Identify which cell holds the provided text, then report its (X, Y) central coordinate. 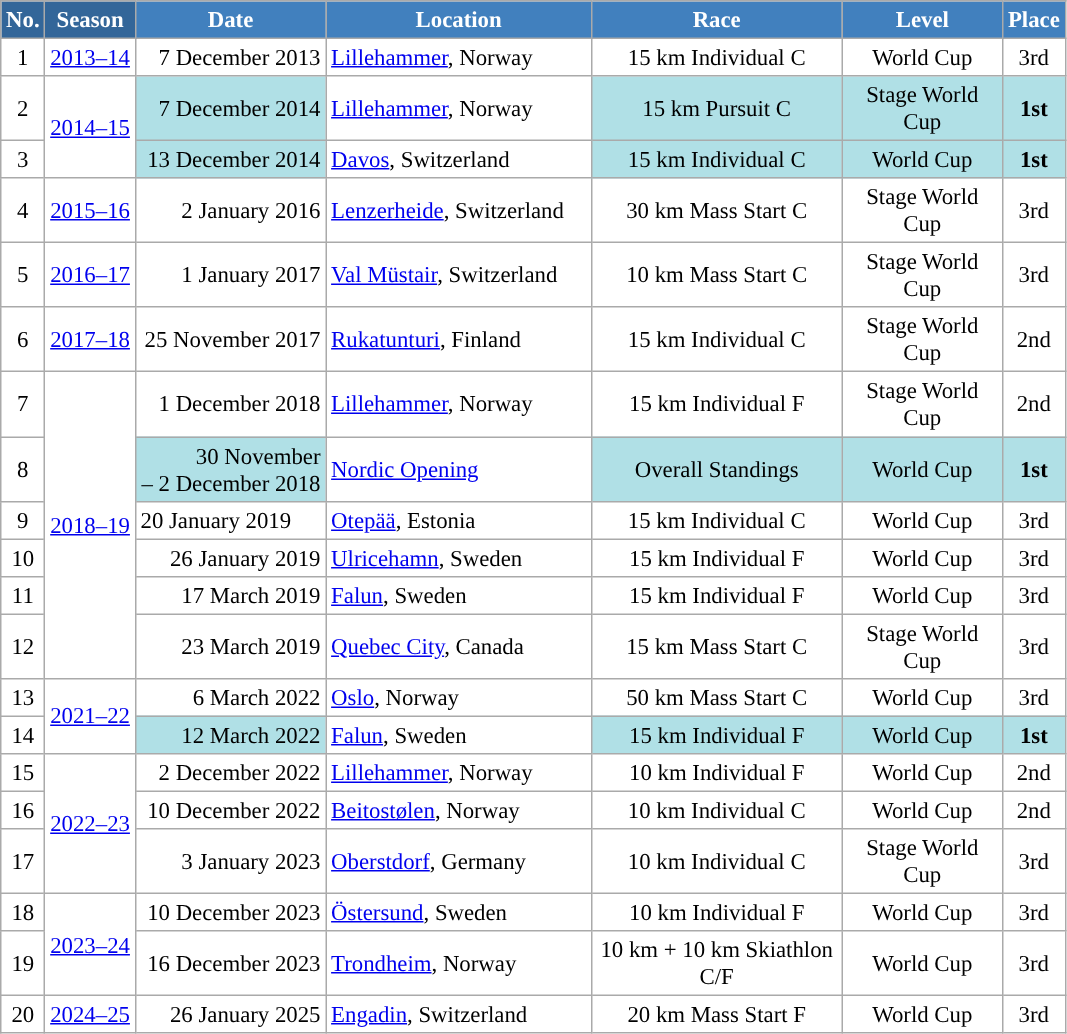
2015–16 (90, 210)
12 March 2022 (230, 735)
No. (23, 20)
1 January 2017 (230, 276)
Nordic Opening (459, 470)
Engadin, Switzerland (459, 1015)
17 (23, 862)
30 November – 2 December 2018 (230, 470)
Val Müstair, Switzerland (459, 276)
26 January 2025 (230, 1015)
Lenzerheide, Switzerland (459, 210)
3 January 2023 (230, 862)
Oberstdorf, Germany (459, 862)
Rukatunturi, Finland (459, 340)
9 (23, 520)
16 December 2023 (230, 964)
20 January 2019 (230, 520)
10 December 2023 (230, 913)
2016–17 (90, 276)
Season (90, 20)
3 (23, 160)
10 km + 10 km Skiathlon C/F (716, 964)
Race (716, 20)
Level (922, 20)
10 December 2022 (230, 810)
Otepää, Estonia (459, 520)
Date (230, 20)
Location (459, 20)
15 km Mass Start C (716, 646)
6 (23, 340)
12 (23, 646)
50 km Mass Start C (716, 698)
23 March 2019 (230, 646)
Quebec City, Canada (459, 646)
Trondheim, Norway (459, 964)
26 January 2019 (230, 558)
19 (23, 964)
2022–23 (90, 824)
14 (23, 735)
Beitostølen, Norway (459, 810)
13 December 2014 (230, 160)
7 (23, 404)
2 (23, 108)
2021–22 (90, 716)
25 November 2017 (230, 340)
4 (23, 210)
16 (23, 810)
15 (23, 773)
Place (1034, 20)
8 (23, 470)
5 (23, 276)
7 December 2014 (230, 108)
15 km Pursuit C (716, 108)
11 (23, 595)
2023–24 (90, 945)
1 December 2018 (230, 404)
6 March 2022 (230, 698)
1 (23, 58)
20 km Mass Start F (716, 1015)
10 (23, 558)
17 March 2019 (230, 595)
Östersund, Sweden (459, 913)
7 December 2013 (230, 58)
2 January 2016 (230, 210)
2018–19 (90, 526)
20 (23, 1015)
18 (23, 913)
Davos, Switzerland (459, 160)
10 km Mass Start C (716, 276)
Ulricehamn, Sweden (459, 558)
2024–25 (90, 1015)
2 December 2022 (230, 773)
2014–15 (90, 127)
2017–18 (90, 340)
30 km Mass Start C (716, 210)
Oslo, Norway (459, 698)
13 (23, 698)
Overall Standings (716, 470)
2013–14 (90, 58)
